Locate the cell with the specified text and output its [x, y] center coordinate. 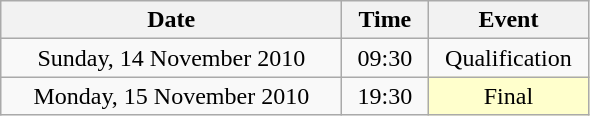
19:30 [385, 96]
Monday, 15 November 2010 [172, 96]
Event [508, 20]
Final [508, 96]
09:30 [385, 58]
Qualification [508, 58]
Time [385, 20]
Date [172, 20]
Sunday, 14 November 2010 [172, 58]
